Locate the cell with the specified text and output its (X, Y) center coordinate. 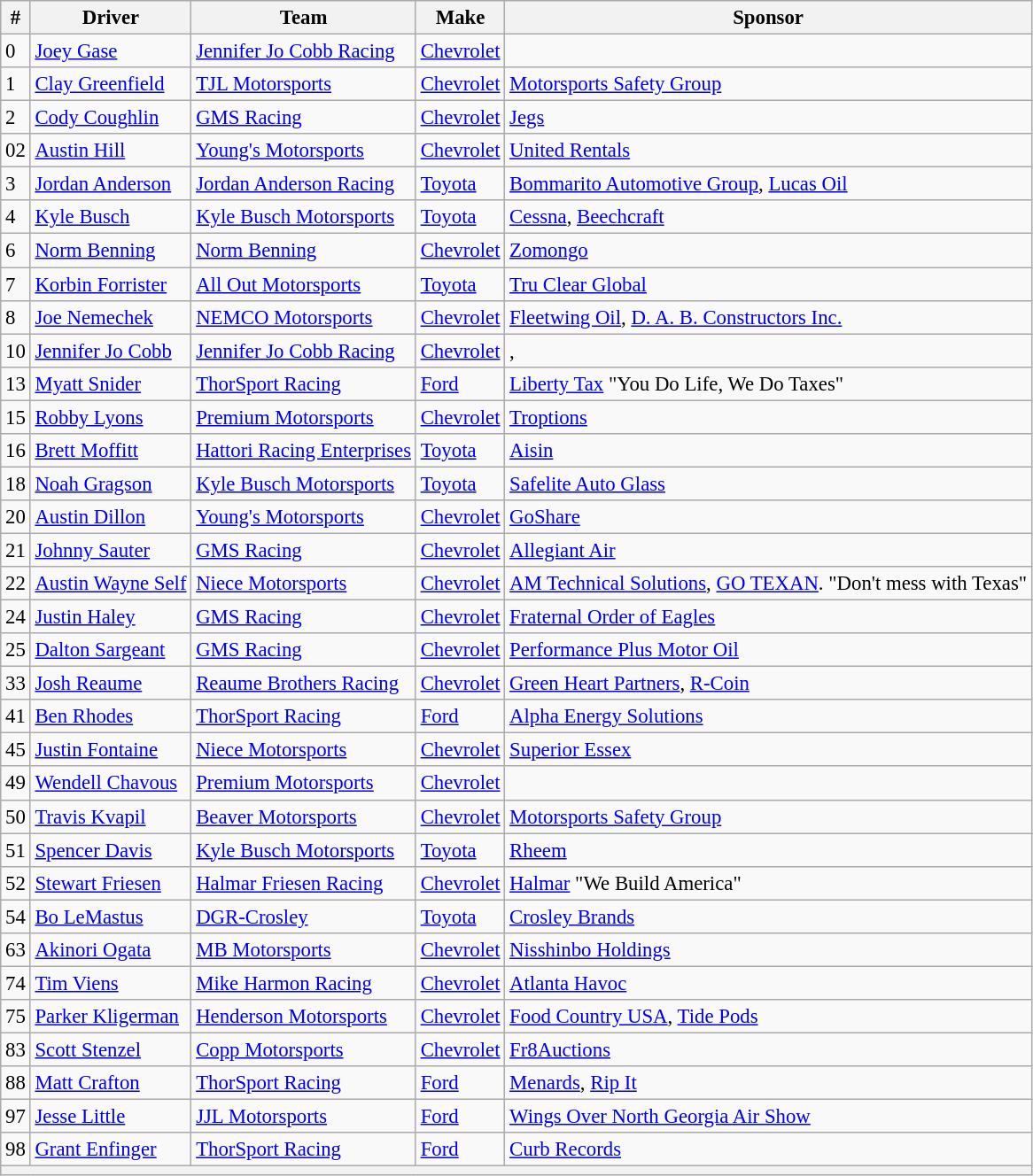
# (16, 18)
Myatt Snider (111, 383)
Halmar "We Build America" (769, 883)
7 (16, 284)
Sponsor (769, 18)
Dalton Sargeant (111, 650)
DGR-Crosley (304, 917)
Matt Crafton (111, 1083)
Wendell Chavous (111, 784)
Liberty Tax "You Do Life, We Do Taxes" (769, 383)
Akinori Ogata (111, 950)
Noah Gragson (111, 484)
Jennifer Jo Cobb (111, 351)
Green Heart Partners, R-Coin (769, 684)
18 (16, 484)
88 (16, 1083)
TJL Motorsports (304, 84)
Kyle Busch (111, 217)
Driver (111, 18)
63 (16, 950)
Henderson Motorsports (304, 1017)
Justin Haley (111, 617)
, (769, 351)
Brett Moffitt (111, 451)
Rheem (769, 850)
75 (16, 1017)
Austin Hill (111, 151)
Fraternal Order of Eagles (769, 617)
3 (16, 184)
0 (16, 51)
Mike Harmon Racing (304, 983)
97 (16, 1117)
AM Technical Solutions, GO TEXAN. "Don't mess with Texas" (769, 584)
Superior Essex (769, 750)
Beaver Motorsports (304, 816)
Jesse Little (111, 1117)
13 (16, 383)
Korbin Forrister (111, 284)
Parker Kligerman (111, 1017)
Curb Records (769, 1149)
2 (16, 118)
Austin Dillon (111, 517)
45 (16, 750)
Justin Fontaine (111, 750)
74 (16, 983)
Atlanta Havoc (769, 983)
6 (16, 251)
NEMCO Motorsports (304, 317)
Tim Viens (111, 983)
Jegs (769, 118)
15 (16, 417)
Bo LeMastus (111, 917)
10 (16, 351)
Josh Reaume (111, 684)
Fr8Auctions (769, 1049)
Stewart Friesen (111, 883)
49 (16, 784)
02 (16, 151)
Troptions (769, 417)
50 (16, 816)
Johnny Sauter (111, 550)
Joey Gase (111, 51)
Alpha Energy Solutions (769, 716)
33 (16, 684)
Jordan Anderson Racing (304, 184)
Zomongo (769, 251)
Grant Enfinger (111, 1149)
Joe Nemechek (111, 317)
Team (304, 18)
41 (16, 716)
United Rentals (769, 151)
51 (16, 850)
Safelite Auto Glass (769, 484)
Hattori Racing Enterprises (304, 451)
Ben Rhodes (111, 716)
Nisshinbo Holdings (769, 950)
22 (16, 584)
Aisin (769, 451)
Jordan Anderson (111, 184)
4 (16, 217)
Cody Coughlin (111, 118)
Copp Motorsports (304, 1049)
Bommarito Automotive Group, Lucas Oil (769, 184)
83 (16, 1049)
Austin Wayne Self (111, 584)
Wings Over North Georgia Air Show (769, 1117)
MB Motorsports (304, 950)
Robby Lyons (111, 417)
All Out Motorsports (304, 284)
25 (16, 650)
Cessna, Beechcraft (769, 217)
Halmar Friesen Racing (304, 883)
24 (16, 617)
54 (16, 917)
Make (460, 18)
20 (16, 517)
Travis Kvapil (111, 816)
Scott Stenzel (111, 1049)
Tru Clear Global (769, 284)
21 (16, 550)
8 (16, 317)
Menards, Rip It (769, 1083)
1 (16, 84)
Performance Plus Motor Oil (769, 650)
Spencer Davis (111, 850)
Crosley Brands (769, 917)
Reaume Brothers Racing (304, 684)
Clay Greenfield (111, 84)
Allegiant Air (769, 550)
JJL Motorsports (304, 1117)
52 (16, 883)
16 (16, 451)
Food Country USA, Tide Pods (769, 1017)
98 (16, 1149)
GoShare (769, 517)
Fleetwing Oil, D. A. B. Constructors Inc. (769, 317)
